From the cell containing the given text, extract its center point as (X, Y) coordinate. 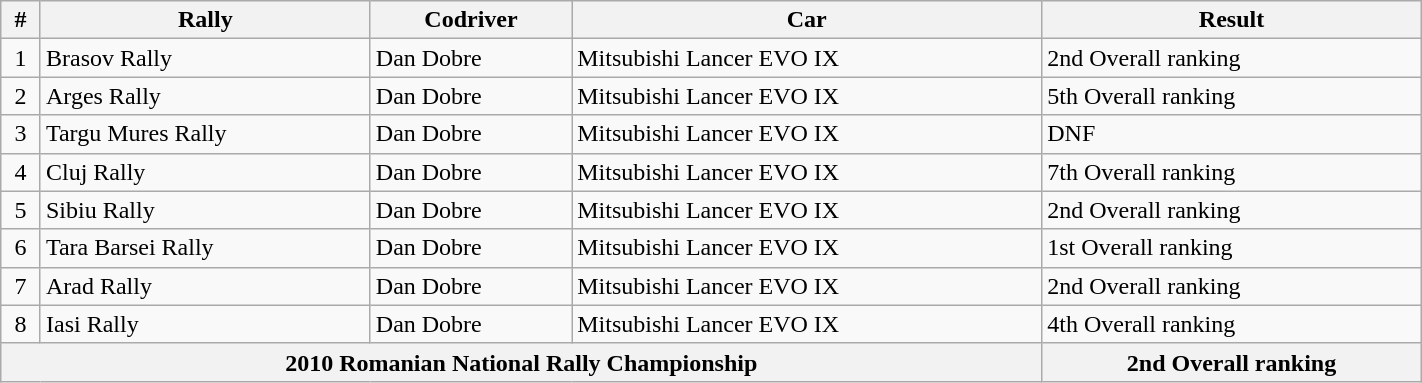
1 (21, 58)
1st Overall ranking (1232, 248)
Arges Rally (205, 96)
3 (21, 134)
DNF (1232, 134)
Cluj Rally (205, 172)
Targu Mures Rally (205, 134)
8 (21, 324)
Tara Barsei Rally (205, 248)
Result (1232, 20)
4 (21, 172)
# (21, 20)
Arad Rally (205, 286)
Car (807, 20)
2010 Romanian National Rally Championship (522, 362)
5th Overall ranking (1232, 96)
Rally (205, 20)
2 (21, 96)
6 (21, 248)
5 (21, 210)
7 (21, 286)
Iasi Rally (205, 324)
7th Overall ranking (1232, 172)
Codriver (470, 20)
Brasov Rally (205, 58)
Sibiu Rally (205, 210)
4th Overall ranking (1232, 324)
